Identify which cell holds the provided text, then report its (x, y) central coordinate. 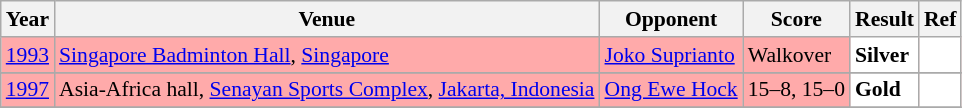
Silver (884, 55)
Result (884, 19)
Opponent (672, 19)
1993 (28, 55)
Year (28, 19)
Ref (940, 19)
Singapore Badminton Hall, Singapore (326, 55)
Venue (326, 19)
Ong Ewe Hock (672, 90)
Score (796, 19)
Asia-Africa hall, Senayan Sports Complex, Jakarta, Indonesia (326, 90)
15–8, 15–0 (796, 90)
Gold (884, 90)
1997 (28, 90)
Walkover (796, 55)
Joko Suprianto (672, 55)
